Return the (x, y) coordinate for the center point of the cell that contains the specified text.  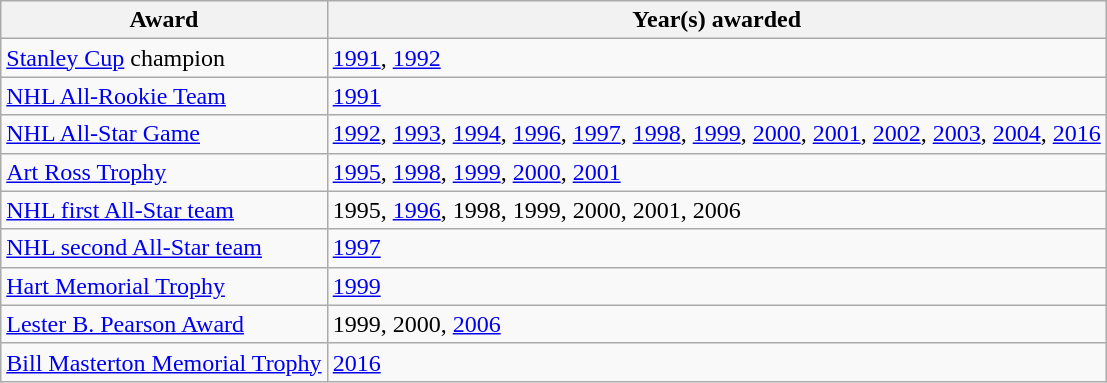
Stanley Cup champion (164, 58)
NHL All-Rookie Team (164, 96)
NHL second All-Star team (164, 248)
1995, 1998, 1999, 2000, 2001 (716, 172)
Bill Masterton Memorial Trophy (164, 362)
2016 (716, 362)
Hart Memorial Trophy (164, 286)
NHL first All-Star team (164, 210)
Lester B. Pearson Award (164, 324)
1999, 2000, 2006 (716, 324)
NHL All-Star Game (164, 134)
1991 (716, 96)
1991, 1992 (716, 58)
1995, 1996, 1998, 1999, 2000, 2001, 2006 (716, 210)
Award (164, 20)
1999 (716, 286)
Year(s) awarded (716, 20)
1997 (716, 248)
Art Ross Trophy (164, 172)
1992, 1993, 1994, 1996, 1997, 1998, 1999, 2000, 2001, 2002, 2003, 2004, 2016 (716, 134)
